From the cell containing the given text, extract its center point as [X, Y] coordinate. 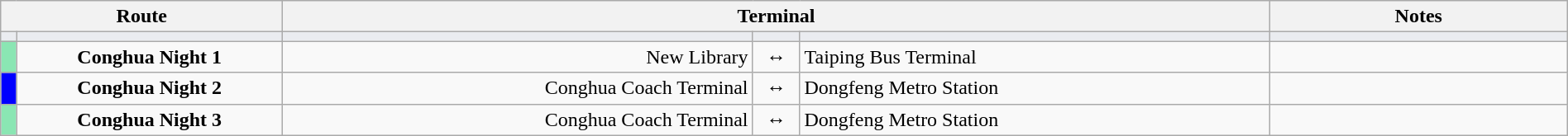
New Library [518, 57]
Conghua Night 3 [150, 120]
Conghua Night 2 [150, 88]
Conghua Night 1 [150, 57]
Notes [1418, 16]
Route [142, 16]
Taiping Bus Terminal [1035, 57]
Terminal [777, 16]
